Output the (X, Y) coordinate of the center of the cell containing the given text.  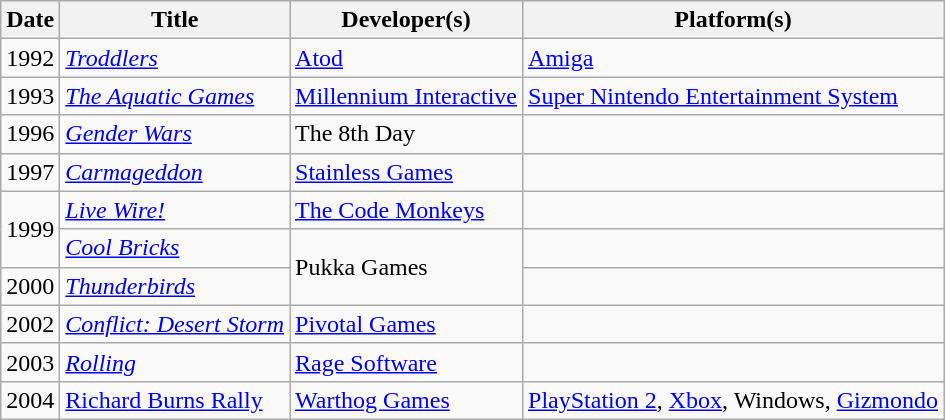
Live Wire! (175, 210)
Pivotal Games (406, 324)
Platform(s) (734, 20)
Title (175, 20)
Troddlers (175, 58)
Date (30, 20)
Rage Software (406, 362)
Pukka Games (406, 267)
1992 (30, 58)
Stainless Games (406, 172)
PlayStation 2, Xbox, Windows, Gizmondo (734, 400)
1997 (30, 172)
Warthog Games (406, 400)
2004 (30, 400)
Rolling (175, 362)
Cool Bricks (175, 248)
The Code Monkeys (406, 210)
Conflict: Desert Storm (175, 324)
The 8th Day (406, 134)
Millennium Interactive (406, 96)
1999 (30, 229)
1993 (30, 96)
The Aquatic Games (175, 96)
Atod (406, 58)
1996 (30, 134)
2003 (30, 362)
2000 (30, 286)
2002 (30, 324)
Gender Wars (175, 134)
Richard Burns Rally (175, 400)
Developer(s) (406, 20)
Super Nintendo Entertainment System (734, 96)
Amiga (734, 58)
Carmageddon (175, 172)
Thunderbirds (175, 286)
